Determine the (X, Y) coordinate at the center of the cell enclosing the given text.  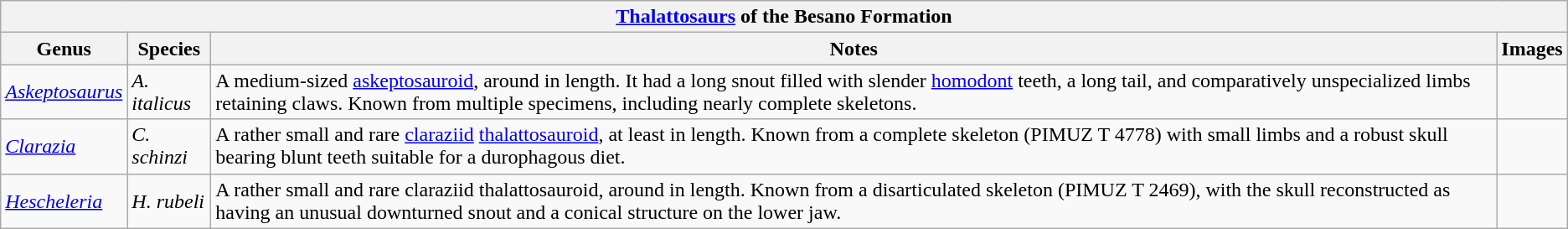
Clarazia (64, 146)
Images (1532, 49)
Thalattosaurs of the Besano Formation (784, 17)
Genus (64, 49)
Notes (854, 49)
Askeptosaurus (64, 92)
C. schinzi (169, 146)
H. rubeli (169, 201)
Species (169, 49)
A. italicus (169, 92)
Hescheleria (64, 201)
